Provide the [x, y] coordinate of the cell's center where the given text is located.  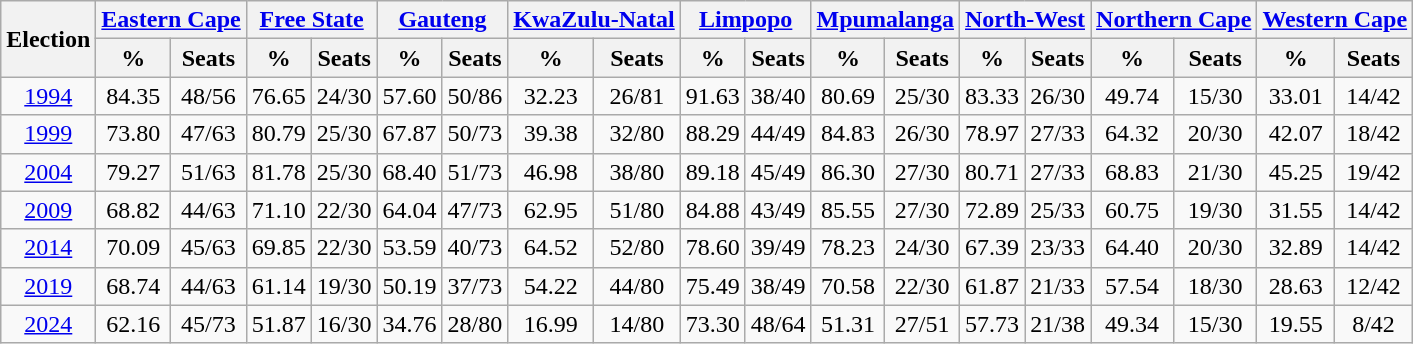
68.74 [134, 286]
50/73 [475, 134]
62.16 [134, 324]
64.32 [1132, 134]
57.60 [410, 96]
Gauteng [442, 20]
KwaZulu-Natal [594, 20]
81.78 [278, 172]
2024 [48, 324]
8/42 [1373, 324]
91.63 [712, 96]
32/80 [638, 134]
43/49 [778, 210]
88.29 [712, 134]
North-West [1024, 20]
34.76 [410, 324]
38/49 [778, 286]
80.69 [848, 96]
49.34 [1132, 324]
68.82 [134, 210]
46.98 [551, 172]
64.04 [410, 210]
Northern Cape [1174, 20]
32.89 [1296, 248]
70.58 [848, 286]
57.73 [992, 324]
83.33 [992, 96]
31.55 [1296, 210]
40/73 [475, 248]
51.87 [278, 324]
2019 [48, 286]
2004 [48, 172]
16.99 [551, 324]
2014 [48, 248]
73.80 [134, 134]
14/80 [638, 324]
78.97 [992, 134]
44/49 [778, 134]
64.52 [551, 248]
21/38 [1058, 324]
51.31 [848, 324]
78.23 [848, 248]
23/33 [1058, 248]
38/80 [638, 172]
79.27 [134, 172]
18/30 [1215, 286]
39.38 [551, 134]
54.22 [551, 286]
67.39 [992, 248]
62.95 [551, 210]
Mpumalanga [885, 20]
16/30 [344, 324]
60.75 [1132, 210]
61.87 [992, 286]
19.55 [1296, 324]
53.59 [410, 248]
86.30 [848, 172]
48/56 [209, 96]
21/33 [1058, 286]
45/49 [778, 172]
2009 [48, 210]
75.49 [712, 286]
73.30 [712, 324]
45/63 [209, 248]
51/63 [209, 172]
52/80 [638, 248]
Free State [312, 20]
68.83 [1132, 172]
68.40 [410, 172]
47/73 [475, 210]
25/33 [1058, 210]
78.60 [712, 248]
21/30 [1215, 172]
32.23 [551, 96]
1994 [48, 96]
Western Cape [1335, 20]
61.14 [278, 286]
27/51 [922, 324]
Limpopo [746, 20]
57.54 [1132, 286]
48/64 [778, 324]
51/73 [475, 172]
51/80 [638, 210]
84.88 [712, 210]
69.85 [278, 248]
37/73 [475, 286]
45.25 [1296, 172]
18/42 [1373, 134]
19/42 [1373, 172]
45/73 [209, 324]
38/40 [778, 96]
50.19 [410, 286]
33.01 [1296, 96]
84.35 [134, 96]
49.74 [1132, 96]
39/49 [778, 248]
80.79 [278, 134]
50/86 [475, 96]
72.89 [992, 210]
12/42 [1373, 286]
26/81 [638, 96]
89.18 [712, 172]
70.09 [134, 248]
42.07 [1296, 134]
28/80 [475, 324]
28.63 [1296, 286]
67.87 [410, 134]
85.55 [848, 210]
76.65 [278, 96]
64.40 [1132, 248]
84.83 [848, 134]
Election [48, 39]
80.71 [992, 172]
44/80 [638, 286]
Eastern Cape [171, 20]
47/63 [209, 134]
1999 [48, 134]
71.10 [278, 210]
